Provide the (x, y) coordinate of the cell's center where the given text is located.  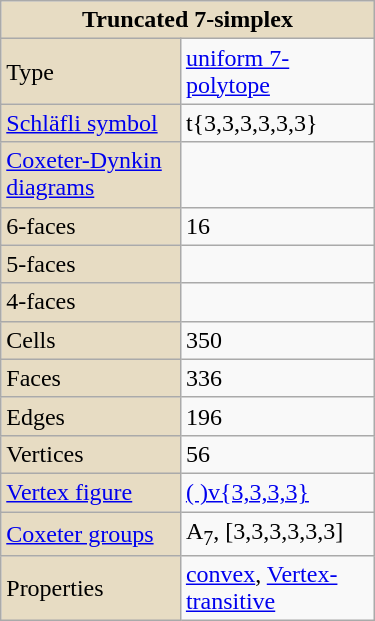
Cells (91, 340)
Truncated 7-simplex (188, 20)
convex, Vertex-transitive (277, 588)
56 (277, 454)
t{3,3,3,3,3,3} (277, 123)
Vertices (91, 454)
Schläfli symbol (91, 123)
16 (277, 226)
Type (91, 72)
( )v{3,3,3,3} (277, 492)
336 (277, 378)
350 (277, 340)
6-faces (91, 226)
196 (277, 416)
uniform 7-polytope (277, 72)
5-faces (91, 264)
Faces (91, 378)
4-faces (91, 302)
Coxeter-Dynkin diagrams (91, 174)
Properties (91, 588)
Edges (91, 416)
Vertex figure (91, 492)
A7, [3,3,3,3,3,3] (277, 534)
Coxeter groups (91, 534)
